Find where the given text appears and provide that cell's center as [x, y] coordinate. 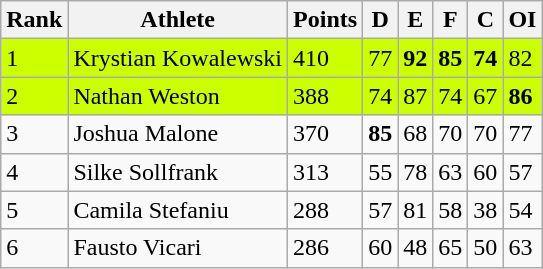
313 [326, 172]
1 [34, 58]
288 [326, 210]
286 [326, 248]
410 [326, 58]
388 [326, 96]
E [416, 20]
58 [450, 210]
D [380, 20]
4 [34, 172]
Krystian Kowalewski [178, 58]
Silke Sollfrank [178, 172]
Nathan Weston [178, 96]
68 [416, 134]
55 [380, 172]
OI [522, 20]
Points [326, 20]
F [450, 20]
65 [450, 248]
54 [522, 210]
78 [416, 172]
86 [522, 96]
Camila Stefaniu [178, 210]
Athlete [178, 20]
Joshua Malone [178, 134]
38 [486, 210]
48 [416, 248]
C [486, 20]
Fausto Vicari [178, 248]
2 [34, 96]
Rank [34, 20]
6 [34, 248]
5 [34, 210]
50 [486, 248]
92 [416, 58]
370 [326, 134]
81 [416, 210]
3 [34, 134]
82 [522, 58]
87 [416, 96]
67 [486, 96]
